Return [x, y] of the center of cell containing provided text 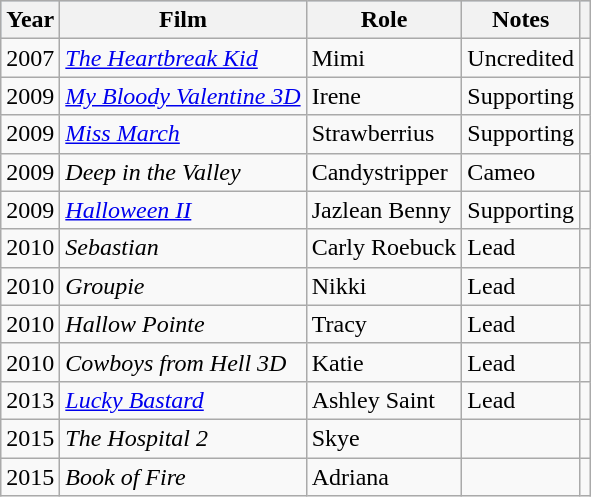
My Bloody Valentine 3D [183, 96]
Tracy [384, 324]
Role [384, 20]
Nikki [384, 286]
Ashley Saint [384, 400]
Miss March [183, 134]
Uncredited [521, 58]
The Heartbreak Kid [183, 58]
2007 [30, 58]
Cowboys from Hell 3D [183, 362]
Hallow Pointe [183, 324]
Jazlean Benny [384, 210]
Candystripper [384, 172]
Irene [384, 96]
Year [30, 20]
Mimi [384, 58]
Book of Fire [183, 477]
Katie [384, 362]
Notes [521, 20]
Film [183, 20]
Halloween II [183, 210]
Cameo [521, 172]
Carly Roebuck [384, 248]
Skye [384, 438]
Sebastian [183, 248]
2013 [30, 400]
Adriana [384, 477]
Lucky Bastard [183, 400]
The Hospital 2 [183, 438]
Groupie [183, 286]
Strawberrius [384, 134]
Deep in the Valley [183, 172]
